Determine the (x, y) coordinate at the center of the cell enclosing the given text.  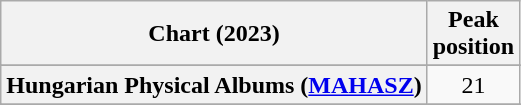
Hungarian Physical Albums (MAHASZ) (214, 85)
21 (473, 85)
Peakposition (473, 34)
Chart (2023) (214, 34)
